From the cell containing the given text, extract its center point as [x, y] coordinate. 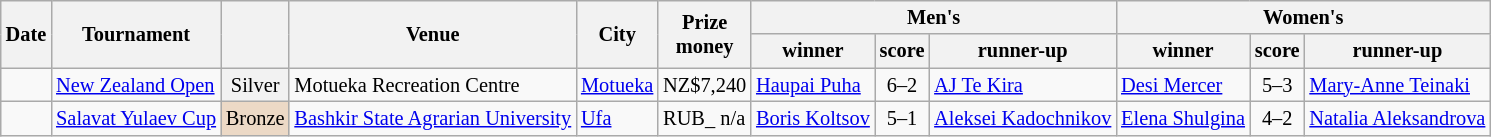
Prizemoney [704, 34]
Men's [934, 17]
6–2 [902, 85]
Ufa [617, 118]
Desi Mercer [1183, 85]
City [617, 34]
AJ Te Kira [1022, 85]
5–3 [1278, 85]
4–2 [1278, 118]
Boris Koltsov [813, 118]
Motueka Recreation Centre [432, 85]
RUB_ n/a [704, 118]
Venue [432, 34]
NZ$7,240 [704, 85]
Bronze [256, 118]
New Zealand Open [136, 85]
Mary-Anne Teinaki [1397, 85]
Motueka [617, 85]
Tournament [136, 34]
5–1 [902, 118]
Silver [256, 85]
Aleksei Kadochnikov [1022, 118]
Salavat Yulaev Cup [136, 118]
Haupai Puha [813, 85]
Bashkir State Agrarian University [432, 118]
Women's [1303, 17]
Natalia Aleksandrova [1397, 118]
Elena Shulgina [1183, 118]
Date [26, 34]
